Provide the (x, y) coordinate of the cell's center where the given text is located.  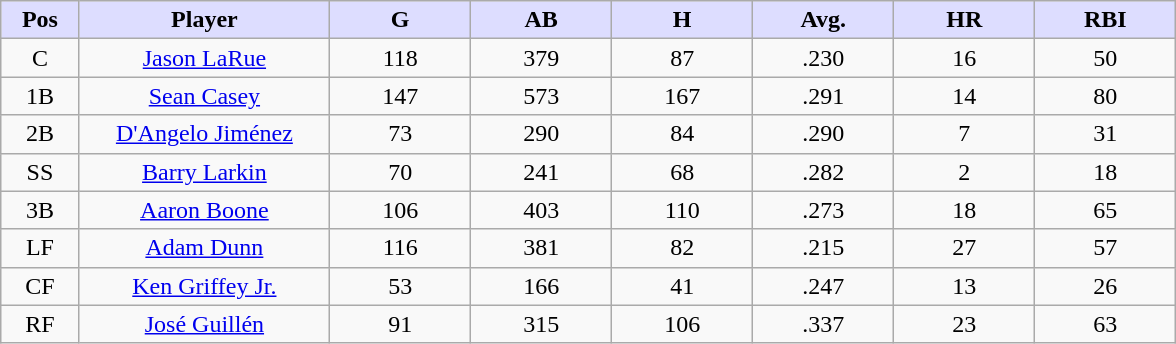
91 (400, 324)
HR (964, 20)
84 (682, 134)
C (40, 58)
.291 (824, 96)
2B (40, 134)
1B (40, 96)
403 (542, 210)
.290 (824, 134)
Jason LaRue (204, 58)
73 (400, 134)
379 (542, 58)
16 (964, 58)
573 (542, 96)
41 (682, 286)
290 (542, 134)
147 (400, 96)
.230 (824, 58)
.337 (824, 324)
Barry Larkin (204, 172)
Ken Griffey Jr. (204, 286)
Aaron Boone (204, 210)
Sean Casey (204, 96)
Player (204, 20)
Adam Dunn (204, 248)
13 (964, 286)
7 (964, 134)
26 (1106, 286)
68 (682, 172)
H (682, 20)
G (400, 20)
166 (542, 286)
.273 (824, 210)
Pos (40, 20)
110 (682, 210)
80 (1106, 96)
RF (40, 324)
CF (40, 286)
116 (400, 248)
118 (400, 58)
RBI (1106, 20)
2 (964, 172)
José Guillén (204, 324)
167 (682, 96)
27 (964, 248)
.215 (824, 248)
70 (400, 172)
.282 (824, 172)
Avg. (824, 20)
AB (542, 20)
23 (964, 324)
315 (542, 324)
65 (1106, 210)
381 (542, 248)
.247 (824, 286)
LF (40, 248)
53 (400, 286)
SS (40, 172)
31 (1106, 134)
50 (1106, 58)
D'Angelo Jiménez (204, 134)
57 (1106, 248)
3B (40, 210)
82 (682, 248)
63 (1106, 324)
87 (682, 58)
14 (964, 96)
241 (542, 172)
